Locate the cell with the specified text and output its (x, y) center coordinate. 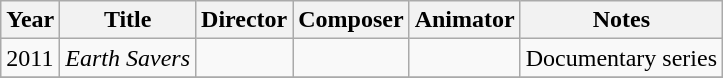
Title (128, 20)
Notes (621, 20)
2011 (30, 58)
Documentary series (621, 58)
Composer (351, 20)
Earth Savers (128, 58)
Year (30, 20)
Animator (464, 20)
Director (244, 20)
